Scan for the cell matching the given text and deliver its [x, y] coordinate at center. 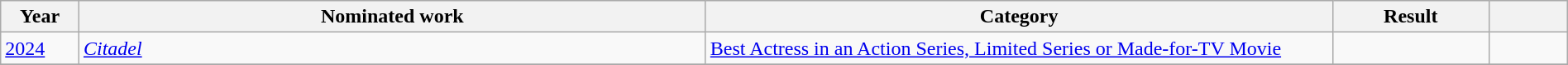
2024 [40, 48]
Nominated work [392, 17]
Best Actress in an Action Series, Limited Series or Made-for-TV Movie [1019, 48]
Citadel [392, 48]
Category [1019, 17]
Year [40, 17]
Result [1411, 17]
